Search for the cell housing the specified text and yield its (X, Y) center coordinate. 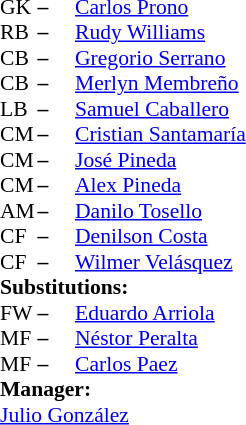
FW (19, 313)
Merlyn Membreño (160, 83)
Wilmer Velásquez (160, 262)
Cristian Santamaría (160, 135)
Néstor Peralta (160, 339)
Denilson Costa (160, 237)
Eduardo Arriola (160, 313)
Alex Pineda (160, 185)
RB (19, 33)
Danilo Tosello (160, 211)
Substitutions: (123, 287)
Carlos Paez (160, 364)
Manager: (123, 389)
Samuel Caballero (160, 109)
José Pineda (160, 160)
AM (19, 211)
Gregorio Serrano (160, 58)
LB (19, 109)
Rudy Williams (160, 33)
